From the cell containing the given text, extract its center point as (X, Y) coordinate. 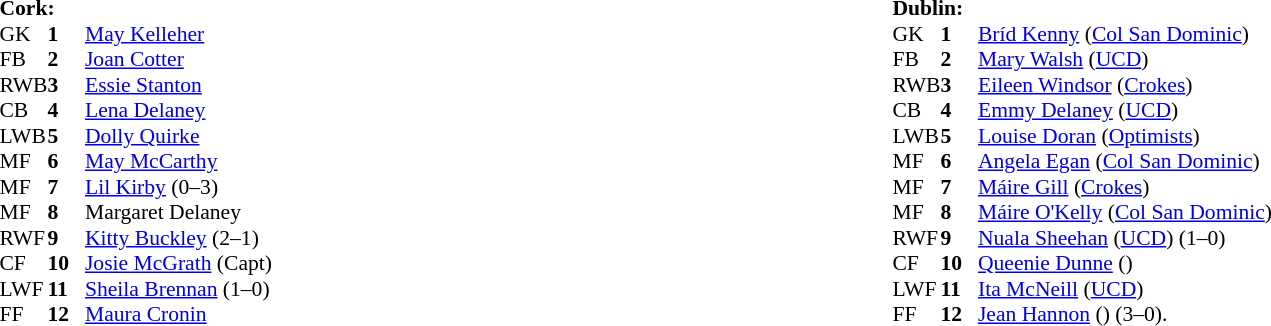
May McCarthy (178, 161)
Essie Stanton (178, 85)
GK (916, 34)
LWB (916, 136)
LWF (916, 289)
Joan Cotter (178, 59)
Lil Kirby (0–3) (178, 187)
FB (916, 59)
Sheila Brennan (1–0) (178, 289)
Lena Delaney (178, 111)
CF (916, 263)
Josie McGrath (Capt) (178, 263)
RWB (916, 85)
Margaret Delaney (178, 213)
May Kelleher (178, 34)
CB (916, 111)
Dolly Quirke (178, 136)
Kitty Buckley (2–1) (178, 238)
RWF (916, 238)
